Locate the cell with the specified text and output its [x, y] center coordinate. 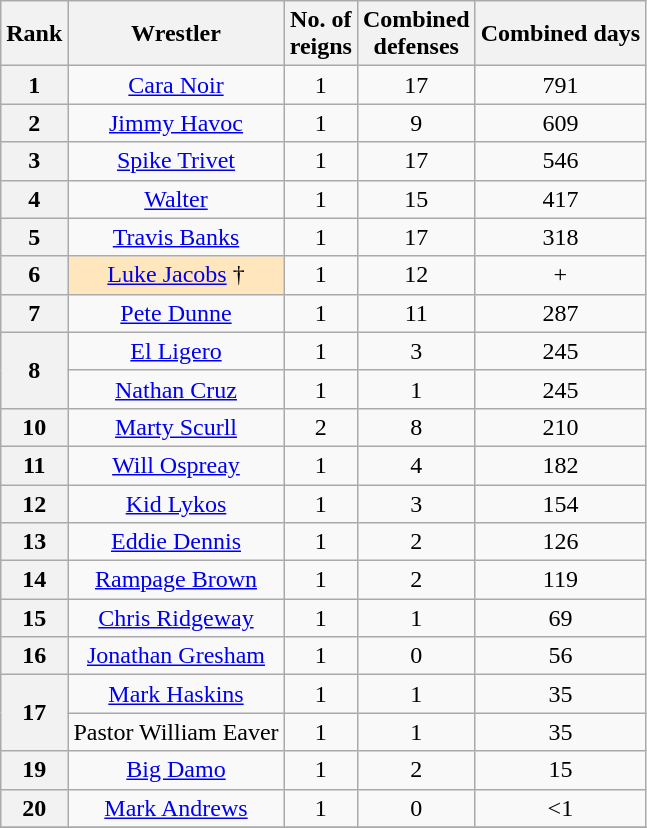
210 [560, 427]
13 [34, 542]
16 [34, 656]
Travis Banks [176, 237]
Nathan Cruz [176, 389]
287 [560, 313]
Cara Noir [176, 85]
+ [560, 275]
Chris Ridgeway [176, 618]
119 [560, 580]
Combineddefenses [416, 34]
126 [560, 542]
Spike Trivet [176, 161]
609 [560, 123]
7 [34, 313]
5 [34, 237]
318 [560, 237]
14 [34, 580]
182 [560, 465]
20 [34, 808]
No. ofreigns [320, 34]
Luke Jacobs † [176, 275]
Jonathan Gresham [176, 656]
Rampage Brown [176, 580]
154 [560, 503]
Mark Andrews [176, 808]
Combined days [560, 34]
Pete Dunne [176, 313]
6 [34, 275]
10 [34, 427]
Kid Lykos [176, 503]
69 [560, 618]
791 [560, 85]
Pastor William Eaver [176, 732]
9 [416, 123]
417 [560, 199]
Marty Scurll [176, 427]
19 [34, 770]
Eddie Dennis [176, 542]
Wrestler [176, 34]
<1 [560, 808]
56 [560, 656]
Walter [176, 199]
Rank [34, 34]
Will Ospreay [176, 465]
546 [560, 161]
Big Damo [176, 770]
Jimmy Havoc [176, 123]
Mark Haskins [176, 694]
El Ligero [176, 351]
